Detect which cell encompasses the target text, then output its (x, y) center coordinate. 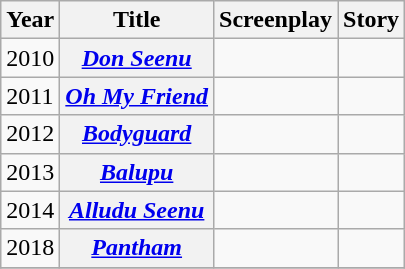
2013 (30, 172)
Balupu (137, 172)
Pantham (137, 248)
Title (137, 20)
Alludu Seenu (137, 210)
Story (372, 20)
2012 (30, 134)
2018 (30, 248)
Year (30, 20)
Don Seenu (137, 58)
Bodyguard (137, 134)
2011 (30, 96)
Screenplay (276, 20)
Oh My Friend (137, 96)
2014 (30, 210)
2010 (30, 58)
